Output the [X, Y] coordinate of the center of the cell containing the given text.  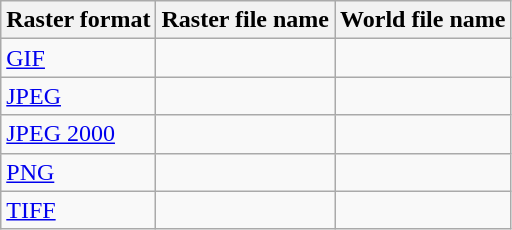
Raster file name [246, 20]
World file name [423, 20]
JPEG 2000 [78, 134]
Raster format [78, 20]
GIF [78, 58]
PNG [78, 172]
JPEG [78, 96]
TIFF [78, 210]
